Determine the (X, Y) coordinate at the center of the cell enclosing the given text.  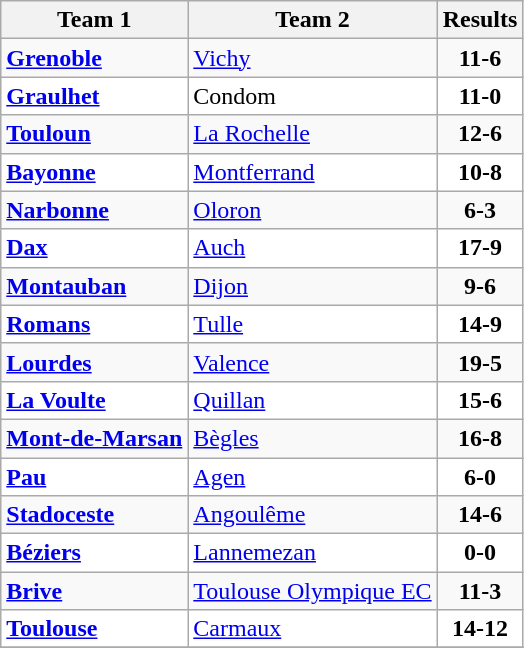
Dijon (312, 286)
14-12 (480, 629)
Pau (94, 477)
Auch (312, 248)
Lannemezan (312, 553)
Stadoceste (94, 515)
Béziers (94, 553)
15-6 (480, 400)
Montauban (94, 286)
Carmaux (312, 629)
14-9 (480, 324)
Dax (94, 248)
Valence (312, 362)
Brive (94, 591)
La Rochelle (312, 134)
Vichy (312, 58)
12-6 (480, 134)
11-0 (480, 96)
10-8 (480, 172)
Bayonne (94, 172)
Touloun (94, 134)
Oloron (312, 210)
Condom (312, 96)
6-3 (480, 210)
0-0 (480, 553)
Lourdes (94, 362)
Team 2 (312, 20)
Montferrand (312, 172)
La Voulte (94, 400)
Romans (94, 324)
Narbonne (94, 210)
17-9 (480, 248)
Results (480, 20)
14-6 (480, 515)
Toulouse (94, 629)
11-6 (480, 58)
9-6 (480, 286)
Bègles (312, 438)
Angoulême (312, 515)
Graulhet (94, 96)
Agen (312, 477)
16-8 (480, 438)
11-3 (480, 591)
Quillan (312, 400)
Grenoble (94, 58)
Tulle (312, 324)
Toulouse Olympique EC (312, 591)
19-5 (480, 362)
Team 1 (94, 20)
Mont-de-Marsan (94, 438)
6-0 (480, 477)
